Search for the cell housing the specified text and yield its (X, Y) center coordinate. 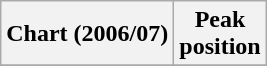
Peak position (220, 34)
Chart (2006/07) (88, 34)
